Capture the cell that displays the provided text and extract its [x, y] central coordinate. 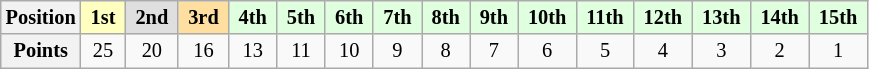
5th [301, 17]
1st [104, 17]
2 [779, 51]
20 [152, 51]
1 [838, 51]
10 [349, 51]
9 [397, 51]
12th [663, 17]
11th [604, 17]
3rd [203, 17]
5 [604, 51]
2nd [152, 17]
9th [494, 17]
15th [838, 17]
14th [779, 17]
4th [253, 17]
13 [253, 51]
25 [104, 51]
Position [41, 17]
11 [301, 51]
4 [663, 51]
16 [203, 51]
7 [494, 51]
7th [397, 17]
3 [721, 51]
10th [547, 17]
6 [547, 51]
13th [721, 17]
8th [446, 17]
8 [446, 51]
6th [349, 17]
Points [41, 51]
